From the cell containing the given text, extract its center point as [x, y] coordinate. 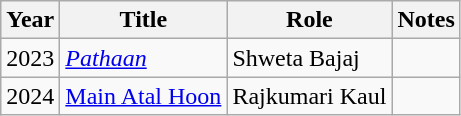
Notes [426, 20]
Pathaan [144, 58]
Shweta Bajaj [310, 58]
Main Atal Hoon [144, 96]
Role [310, 20]
Rajkumari Kaul [310, 96]
Year [30, 20]
2024 [30, 96]
2023 [30, 58]
Title [144, 20]
